Identify which cell holds the provided text, then report its (X, Y) central coordinate. 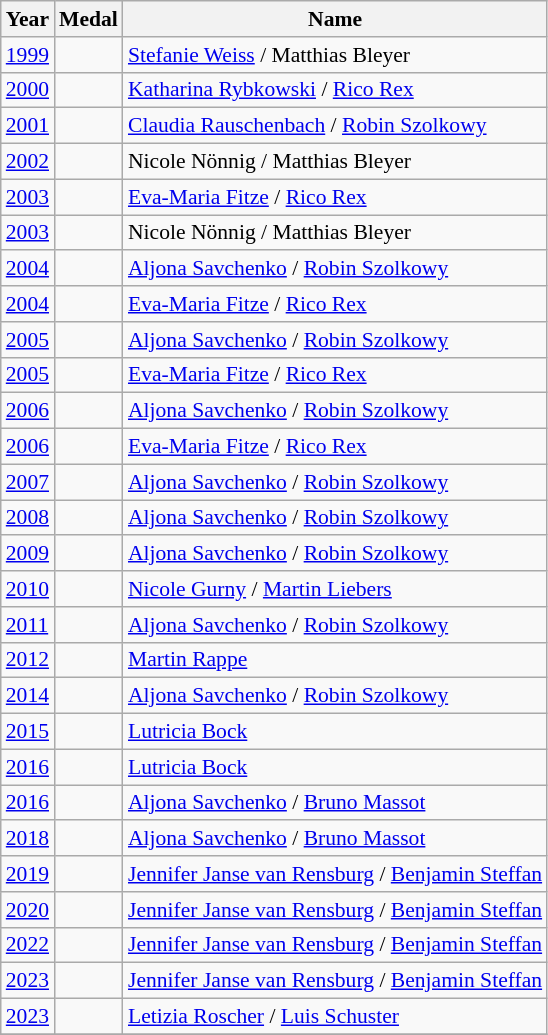
2001 (28, 126)
2012 (28, 660)
2022 (28, 945)
2009 (28, 554)
2014 (28, 696)
2019 (28, 874)
Nicole Gurny / Martin Liebers (335, 589)
2007 (28, 482)
1999 (28, 55)
Stefanie Weiss / Matthias Bleyer (335, 55)
2020 (28, 910)
2015 (28, 732)
2011 (28, 625)
Katharina Rybkowski / Rico Rex (335, 90)
2010 (28, 589)
Name (335, 19)
2002 (28, 162)
2018 (28, 839)
Martin Rappe (335, 660)
Year (28, 19)
Claudia Rauschenbach / Robin Szolkowy (335, 126)
2008 (28, 518)
2000 (28, 90)
Letizia Roscher / Luis Schuster (335, 1017)
Medal (88, 19)
